For the text-containing cell, return its midpoint in (X, Y) coordinate format. 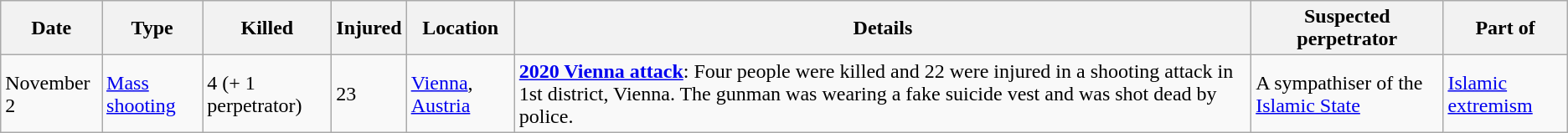
Date (52, 28)
4 (+ 1 perpetrator) (267, 94)
Part of (1505, 28)
Location (461, 28)
A sympathiser of the Islamic State (1347, 94)
November 2 (52, 94)
Mass shooting (152, 94)
Islamic extremism (1505, 94)
23 (369, 94)
Killed (267, 28)
Type (152, 28)
Vienna, Austria (461, 94)
Injured (369, 28)
Suspected perpetrator (1347, 28)
Details (883, 28)
